Capture the cell that displays the provided text and extract its [x, y] central coordinate. 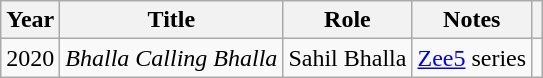
2020 [30, 58]
Notes [472, 20]
Title [172, 20]
Role [348, 20]
Zee5 series [472, 58]
Bhalla Calling Bhalla [172, 58]
Year [30, 20]
Sahil Bhalla [348, 58]
